Capture the cell that displays the provided text and extract its (x, y) central coordinate. 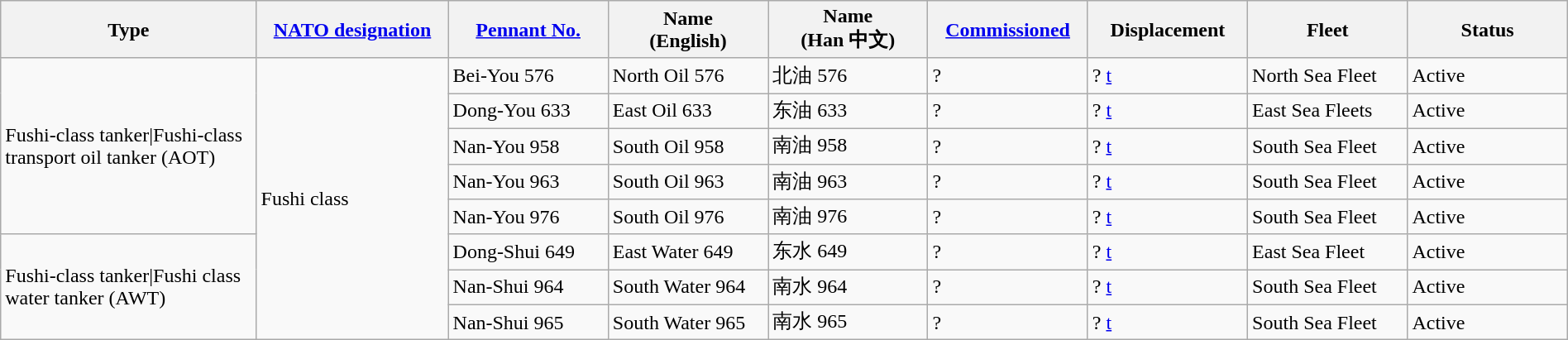
Bei-You 576 (528, 76)
Name(English) (688, 30)
Dong-You 633 (528, 111)
北油 576 (849, 76)
East Sea Fleet (1328, 251)
Dong-Shui 649 (528, 251)
Type (129, 30)
南油 963 (849, 182)
Displacement (1168, 30)
East Water 649 (688, 251)
Commissioned (1007, 30)
Nan-Shui 965 (528, 323)
East Sea Fleets (1328, 111)
东水 649 (849, 251)
Name(Han 中文) (849, 30)
South Water 964 (688, 288)
NATO designation (352, 30)
South Oil 958 (688, 146)
Fleet (1328, 30)
South Oil 976 (688, 217)
南水 965 (849, 323)
Pennant No. (528, 30)
东油 633 (849, 111)
Fushi class (352, 199)
南油 976 (849, 217)
North Sea Fleet (1328, 76)
Nan-You 963 (528, 182)
南水 964 (849, 288)
Fushi-class tanker|Fushi class water tanker (AWT) (129, 287)
South Oil 963 (688, 182)
North Oil 576 (688, 76)
East Oil 633 (688, 111)
Fushi-class tanker|Fushi-class transport oil tanker (AOT) (129, 146)
Nan-You 958 (528, 146)
南油 958 (849, 146)
Nan-Shui 964 (528, 288)
Nan-You 976 (528, 217)
Status (1487, 30)
South Water 965 (688, 323)
